For the text-containing cell, return its midpoint in [x, y] coordinate format. 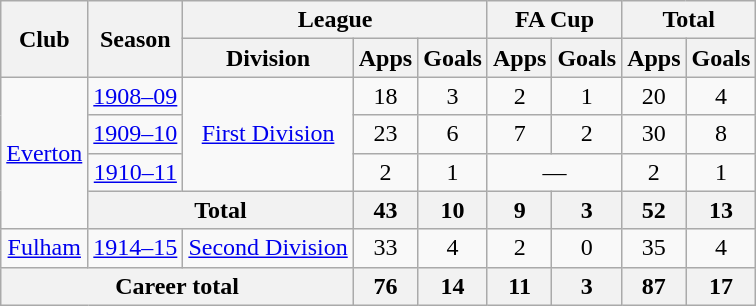
18 [385, 96]
Season [136, 39]
— [554, 172]
35 [654, 248]
1909–10 [136, 134]
Division [268, 58]
17 [721, 286]
33 [385, 248]
13 [721, 210]
Second Division [268, 248]
20 [654, 96]
7 [519, 134]
11 [519, 286]
23 [385, 134]
8 [721, 134]
0 [587, 248]
Everton [44, 153]
FA Cup [554, 20]
76 [385, 286]
6 [453, 134]
1914–15 [136, 248]
52 [654, 210]
1908–09 [136, 96]
1910–11 [136, 172]
87 [654, 286]
10 [453, 210]
Fulham [44, 248]
30 [654, 134]
League [336, 20]
43 [385, 210]
14 [453, 286]
Career total [177, 286]
Club [44, 39]
9 [519, 210]
First Division [268, 134]
